Locate the cell with the specified text and output its [X, Y] center coordinate. 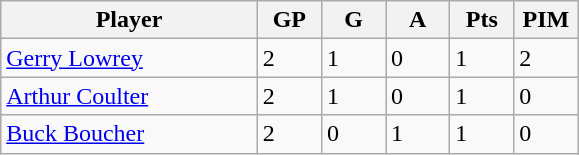
G [353, 20]
Gerry Lowrey [130, 58]
A [418, 20]
Arthur Coulter [130, 96]
GP [289, 20]
Pts [482, 20]
Player [130, 20]
Buck Boucher [130, 134]
PIM [546, 20]
